Provide the [x, y] coordinate of the cell's center where the given text is located.  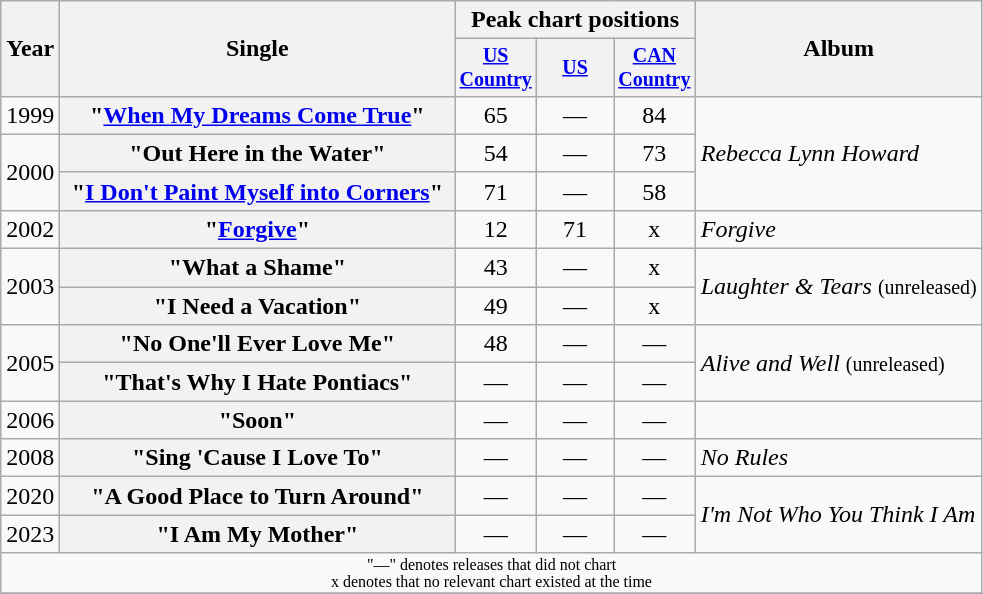
US [576, 68]
"Forgive" [258, 229]
54 [496, 153]
"—" denotes releases that did not chartx denotes that no relevant chart existed at the time [492, 574]
"Out Here in the Water" [258, 153]
2008 [30, 458]
Laughter & Tears (unreleased) [838, 287]
2002 [30, 229]
"Soon" [258, 420]
Year [30, 49]
Alive and Well (unreleased) [838, 363]
CAN Country [655, 68]
49 [496, 306]
"No One'll Ever Love Me" [258, 344]
2023 [30, 534]
58 [655, 191]
73 [655, 153]
Forgive [838, 229]
"When My Dreams Come True" [258, 115]
Peak chart positions [575, 20]
48 [496, 344]
12 [496, 229]
2000 [30, 172]
1999 [30, 115]
US Country [496, 68]
65 [496, 115]
2020 [30, 496]
"I Don't Paint Myself into Corners" [258, 191]
Album [838, 49]
2006 [30, 420]
"That's Why I Hate Pontiacs" [258, 382]
"I Am My Mother" [258, 534]
I'm Not Who You Think I Am [838, 515]
"I Need a Vacation" [258, 306]
"A Good Place to Turn Around" [258, 496]
2003 [30, 287]
2005 [30, 363]
84 [655, 115]
"Sing 'Cause I Love To" [258, 458]
"What a Shame" [258, 268]
Rebecca Lynn Howard [838, 153]
No Rules [838, 458]
Single [258, 49]
43 [496, 268]
